Capture the cell that displays the provided text and extract its (X, Y) central coordinate. 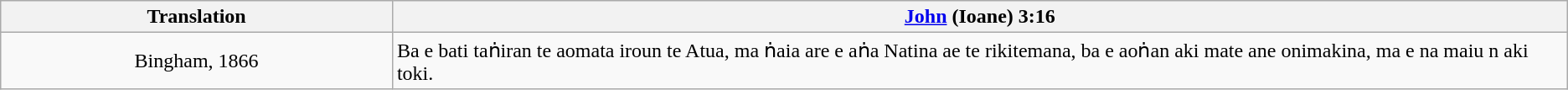
John (Ioane) 3:16 (980, 17)
Translation (197, 17)
Bingham, 1866 (197, 61)
Ba e bati taṅiran te aomata iroun te Atua, ma ṅaia are e aṅa Natina ae te rikitemana, ba e aoṅan aki mate ane onimakina, ma e na maiu n aki toki. (980, 61)
